For the text-containing cell, return its midpoint in [X, Y] coordinate format. 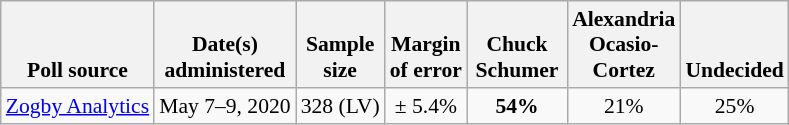
Undecided [734, 44]
± 5.4% [426, 106]
Date(s)administered [224, 44]
May 7–9, 2020 [224, 106]
Zogby Analytics [78, 106]
Marginof error [426, 44]
ChuckSchumer [517, 44]
54% [517, 106]
328 (LV) [340, 106]
25% [734, 106]
Poll source [78, 44]
AlexandriaOcasio-Cortez [624, 44]
Samplesize [340, 44]
21% [624, 106]
